Determine the [X, Y] coordinate at the center of the cell enclosing the given text.  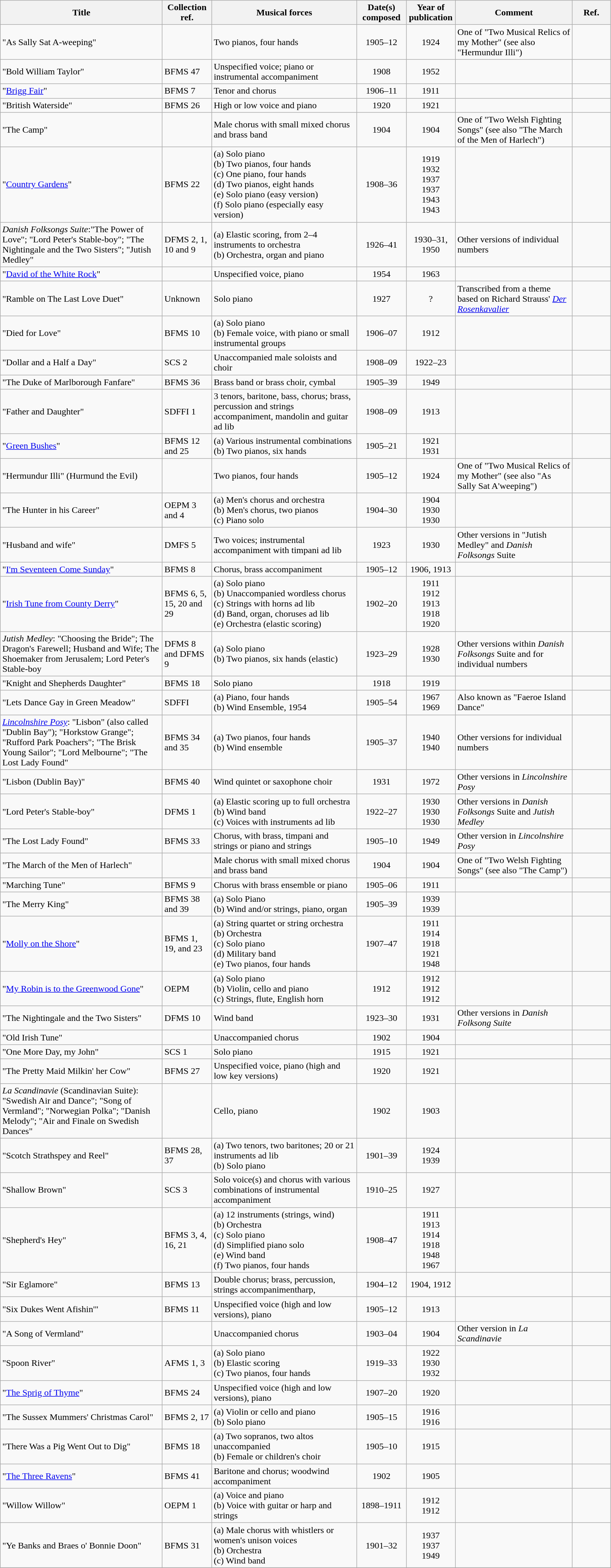
Wind quintet or saxophone choir [284, 782]
Collection ref. [187, 13]
1904, 1912 [431, 1284]
191219121912 [431, 989]
190419301930 [431, 510]
Unspecified voice, piano [284, 274]
Other versions within Danish Folksongs Suite and for individual numbers [514, 654]
BFMS 38 and 39 [187, 904]
Tenor and chorus [284, 91]
(a) String quartet or string orchestra(b) Orchestra(c) Solo piano(d) Military band(e) Two pianos, four hands [284, 944]
19401940 [431, 742]
(a) Two pianos, four hands(b) Wind ensemble [284, 742]
1904–12 [381, 1284]
BFMS 27 [187, 1071]
Chorus with brass ensemble or piano [284, 885]
BFMS 7 [187, 91]
Other versions of individual numbers [514, 244]
DFMS 10 [187, 1018]
Other versions for individual numbers [514, 742]
1898–1911 [381, 1506]
BFMS 34 and 35 [187, 742]
"One More Day, my John" [81, 1052]
3 tenors, baritone, bass, chorus; brass, percussion and strings accompaniment, mandolin and guitar ad lib [284, 412]
1905–54 [381, 703]
1930–31, 1950 [431, 244]
Transcribed from a theme based on Richard Strauss' Der Rosenkavalier [514, 298]
BFMS 8 [187, 569]
AFMS 1, 3 [187, 1363]
1906–07 [381, 333]
BFMS 33 [187, 841]
SCS 1 [187, 1052]
Comment [514, 13]
"The Nightingale and the Two Sisters" [81, 1018]
1906, 1913 [431, 569]
Other versions in Danish Folksongs Suite and Jutish Medley [514, 811]
(a) Male chorus with whistlers or women's unison voices(b) Orchestra(c) Wind band [284, 1545]
BFMS 24 [187, 1393]
Chorus, with brass, timpani and strings or piano and strings [284, 841]
1907–47 [381, 944]
BFMS 47 [187, 71]
Other versions in "Jutish Medley" and Danish Folksongs Suite [514, 545]
Other versions in Lincolnshire Posy [514, 782]
"The Pretty Maid Milkin' her Cow" [81, 1071]
"There Was a Pig Went Out to Dig" [81, 1447]
One of "Two Musical Relics of my Mother" (see also "Hermundur Illi") [514, 42]
(a) Voice and piano(b) Voice with guitar or harp and strings [284, 1506]
"Bold William Taylor" [81, 71]
"Green Bushes" [81, 446]
1923–30 [381, 1018]
"A Song of Vermland" [81, 1333]
Musical forces [284, 13]
"Molly on the Shore" [81, 944]
SDFFI 1 [187, 412]
"As Sally Sat A-weeping" [81, 42]
Cello, piano [284, 1111]
One of "Two Welsh Fighting Songs" (see also "The Camp") [514, 865]
"Lord Peter's Stable-boy" [81, 811]
(a) Solo piano(b) Violin, cello and piano(c) Strings, flute, English horn [284, 989]
"The Merry King" [81, 904]
"Sir Eglamore" [81, 1284]
"The March of the Men of Harlech" [81, 865]
1903 [431, 1111]
"Spoon River" [81, 1363]
192219301932 [431, 1363]
1905–37 [381, 742]
SCS 3 [187, 1190]
19211931 [431, 446]
"Father and Daughter" [81, 412]
(a) 12 instruments (strings, wind)(b) Orchestra(c) Solo piano(d) Simplified piano solo(e) Wind band(f) Two pianos, four hands [284, 1240]
1919 [431, 683]
19241939 [431, 1155]
OEPM 3 and 4 [187, 510]
(a) Various instrumental combinations(b) Two pianos, six hands [284, 446]
(a) Solo Piano(b) Wind and/or strings, piano, organ [284, 904]
OEPM 1 [187, 1506]
1908–47 [381, 1240]
1906–11 [381, 91]
Baritone and chorus; woodwind accompaniment [284, 1476]
"Lets Dance Gay in Green Meadow" [81, 703]
Date(s) composed [381, 13]
"The Three Ravens" [81, 1476]
1952 [431, 71]
"David of the White Rock" [81, 274]
"The Hunter in his Career" [81, 510]
1903–04 [381, 1333]
"Brigg Fair" [81, 91]
"Dollar and a Half a Day" [81, 362]
BFMS 11 [187, 1309]
BFMS 36 [187, 382]
"Husband and wife" [81, 545]
"Knight and Shepherds Daughter" [81, 683]
"The Camp" [81, 130]
BFMS 1, 19, and 23 [187, 944]
Two voices; instrumental accompaniment with timpani ad lib [284, 545]
(a) Solo piano(b) Two pianos, six hands (elastic) [284, 654]
"Old Irish Tune" [81, 1037]
"The Duke of Marlborough Fanfare" [81, 382]
1908 [381, 71]
"Country Gardens" [81, 184]
1901–32 [381, 1545]
DFMS 8 and DFMS 9 [187, 654]
BFMS 13 [187, 1284]
19121912 [431, 1506]
OEPM [187, 989]
Unknown [187, 298]
Other version in La Scandinavie [514, 1333]
Jutish Medley: "Choosing the Bride"; The Dragon's Farewell; Husband and Wife; The Shoemaker from Jerusalem; Lord Peter's Stable-boy [81, 654]
1922–27 [381, 811]
"Died for Love" [81, 333]
Unspecified voice; piano or instrumental accompaniment [284, 71]
"The Sprig of Thyme" [81, 1393]
1907–20 [381, 1393]
"Marching Tune" [81, 885]
Unaccompanied male soloists and choir [284, 362]
1919–33 [381, 1363]
1922–23 [431, 362]
One of "Two Musical Relics of my Mother" (see also "As Sally Sat A'weeping") [514, 476]
1905–15 [381, 1417]
"Lisbon (Dublin Bay)" [81, 782]
"Shallow Brown" [81, 1190]
19161916 [431, 1417]
1926–41 [381, 244]
19111914191819211948 [431, 944]
"The Lost Lady Found" [81, 841]
(a) Two tenors, two baritones; 20 or 21 instruments ad lib(b) Solo piano [284, 1155]
Double chorus; brass, percussion, strings accompanimentharp, [284, 1284]
Year of publication [431, 13]
DMFS 5 [187, 545]
"Shepherd's Hey" [81, 1240]
SDFFI [187, 703]
BFMS 2, 17 [187, 1417]
1902–20 [381, 604]
1901–39 [381, 1155]
1905–06 [381, 885]
BFMS 28, 37 [187, 1155]
193019301930 [431, 811]
19671969 [431, 703]
Brass band or brass choir, cymbal [284, 382]
1905 [431, 1476]
BFMS 22 [187, 184]
1910–25 [381, 1190]
BFMS 41 [187, 1476]
1905–21 [381, 446]
BFMS 31 [187, 1545]
1954 [381, 274]
(a) Solo piano(b) Unaccompanied wordless chorus(c) Strings with horns ad lib(d) Band, organ, choruses ad lib(e) Orchestra (elastic scoring) [284, 604]
BFMS 26 [187, 105]
1972 [431, 782]
BFMS 6, 5, 15, 20 and 29 [187, 604]
"Willow Willow" [81, 1506]
Other version in Lincolnshire Posy [514, 841]
"Scotch Strathspey and Reel" [81, 1155]
BFMS 9 [187, 885]
Also known as "Faeroe Island Dance" [514, 703]
(a) Solo piano(b) Female voice, with piano or small instrumental groups [284, 333]
"Six Dukes Went Afishin'" [81, 1309]
"Ye Banks and Braes o' Bonnie Doon" [81, 1545]
"I'm Seventeen Come Sunday" [81, 569]
"Irish Tune from County Derry" [81, 604]
(a) Elastic scoring, from 2–4 instruments to orchestra(b) Orchestra, organ and piano [284, 244]
Unspecified voice, piano (high and low key versions) [284, 1071]
"My Robin is to the Greenwood Gone" [81, 989]
One of "Two Welsh Fighting Songs" (see also "The March of the Men of Harlech") [514, 130]
Solo voice(s) and chorus with various combinations of instrumental accompaniment [284, 1190]
"Ramble on The Last Love Duet" [81, 298]
DFMS 2, 1, 10 and 9 [187, 244]
19391939 [431, 904]
1930 [431, 545]
Danish Folksongs Suite:"The Power of Love"; "Lord Peter's Stable-boy"; "The Nightingale and the Two Sisters"; "Jutish Medley" [81, 244]
(a) Men's chorus and orchestra(b) Men's chorus, two pianos(c) Piano solo [284, 510]
1918 [381, 683]
"The Sussex Mummers' Christmas Carol" [81, 1417]
(a) Solo piano(b) Elastic scoring(c) Two pianos, four hands [284, 1363]
19111912191319181920 [431, 604]
191119131914191819481967 [431, 1240]
BFMS 40 [187, 782]
(a) Elastic scoring up to full orchestra(b) Wind band(c) Voices with instruments ad lib [284, 811]
1923–29 [381, 654]
BFMS 3, 4, 16, 21 [187, 1240]
191919321937193719431943 [431, 184]
SCS 2 [187, 362]
BFMS 12 and 25 [187, 446]
1908–36 [381, 184]
BFMS 10 [187, 333]
DFMS 1 [187, 811]
1963 [431, 274]
Ref. [591, 13]
1904–30 [381, 510]
(a) Piano, four hands(b) Wind Ensemble, 1954 [284, 703]
"Hermundur Illi" (Hurmund the Evil) [81, 476]
1923 [381, 545]
193719371949 [431, 1545]
Chorus, brass accompaniment [284, 569]
"British Waterside" [81, 105]
Wind band [284, 1018]
(a) Violin or cello and piano(b) Solo piano [284, 1417]
(a) Two sopranos, two altos unaccompanied(b) Female or children's choir [284, 1447]
Other versions in Danish Folksong Suite [514, 1018]
19281930 [431, 654]
High or low voice and piano [284, 105]
Title [81, 13]
? [431, 298]
